Search for the cell housing the specified text and yield its (X, Y) center coordinate. 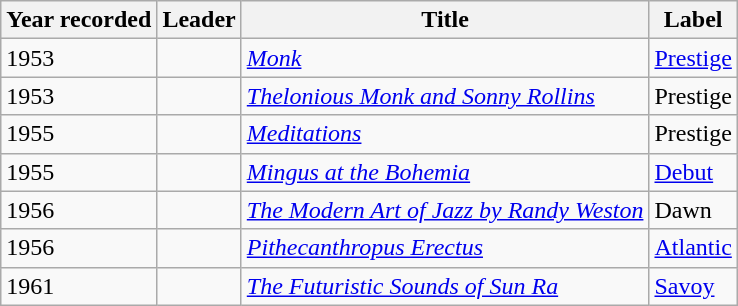
Title (445, 20)
Meditations (445, 134)
Pithecanthropus Erectus (445, 248)
Mingus at the Bohemia (445, 172)
Savoy (693, 286)
Debut (693, 172)
The Modern Art of Jazz by Randy Weston (445, 210)
Thelonious Monk and Sonny Rollins (445, 96)
Atlantic (693, 248)
1961 (79, 286)
Leader (199, 20)
Monk (445, 58)
Year recorded (79, 20)
The Futuristic Sounds of Sun Ra (445, 286)
Dawn (693, 210)
Label (693, 20)
